Output the (x, y) coordinate of the center of the cell containing the given text.  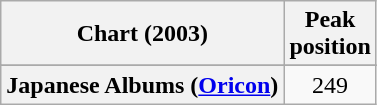
Chart (2003) (142, 34)
Japanese Albums (Oricon) (142, 85)
Peakposition (330, 34)
249 (330, 85)
